Scan for the cell matching the given text and deliver its [X, Y] coordinate at center. 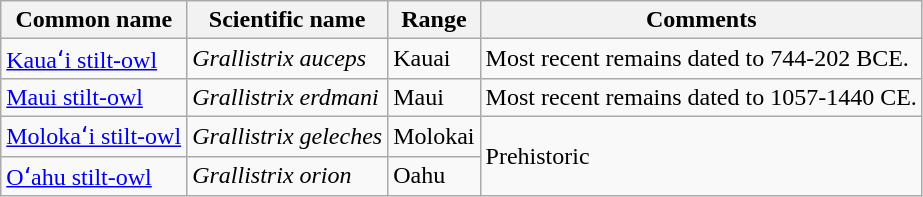
Comments [701, 20]
Maui [434, 97]
Kauaʻi stilt-owl [94, 59]
Oahu [434, 176]
Most recent remains dated to 744-202 BCE. [701, 59]
Grallistrix geleches [288, 136]
Most recent remains dated to 1057-1440 CE. [701, 97]
Scientific name [288, 20]
Maui stilt-owl [94, 97]
Molokaʻi stilt-owl [94, 136]
Prehistoric [701, 156]
Molokai [434, 136]
Grallistrix auceps [288, 59]
Oʻahu stilt-owl [94, 176]
Kauai [434, 59]
Grallistrix orion [288, 176]
Common name [94, 20]
Range [434, 20]
Grallistrix erdmani [288, 97]
